For the text-containing cell, return its midpoint in (X, Y) coordinate format. 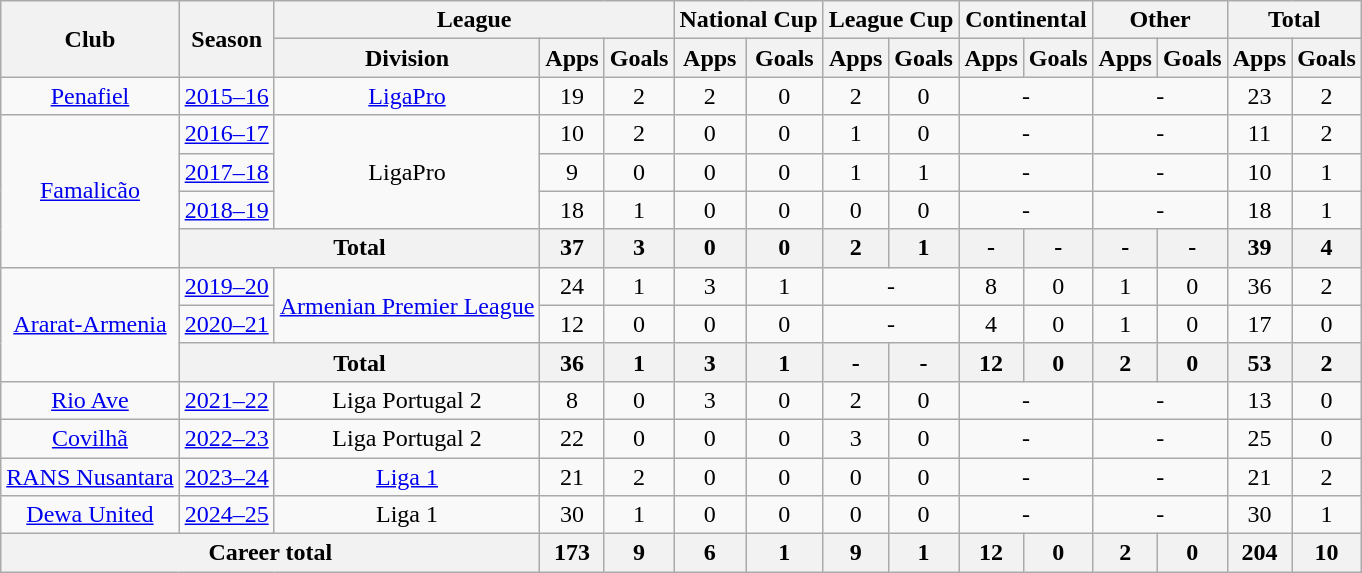
24 (572, 286)
22 (572, 438)
17 (1259, 324)
37 (572, 248)
National Cup (748, 20)
2016–17 (226, 134)
League Cup (891, 20)
2022–23 (226, 438)
2018–19 (226, 210)
6 (710, 553)
League (474, 20)
Career total (270, 553)
2020–21 (226, 324)
2019–20 (226, 286)
2017–18 (226, 172)
25 (1259, 438)
2015–16 (226, 96)
Club (90, 39)
2023–24 (226, 477)
Other (1160, 20)
204 (1259, 553)
23 (1259, 96)
53 (1259, 362)
2021–22 (226, 400)
Penafiel (90, 96)
Division (407, 58)
Armenian Premier League (407, 305)
Dewa United (90, 515)
19 (572, 96)
Ararat-Armenia (90, 324)
Rio Ave (90, 400)
13 (1259, 400)
173 (572, 553)
39 (1259, 248)
2024–25 (226, 515)
11 (1259, 134)
Famalicão (90, 191)
Season (226, 39)
Continental (1026, 20)
Covilhã (90, 438)
RANS Nusantara (90, 477)
